Return the [X, Y] coordinate for the center point of the cell that contains the specified text.  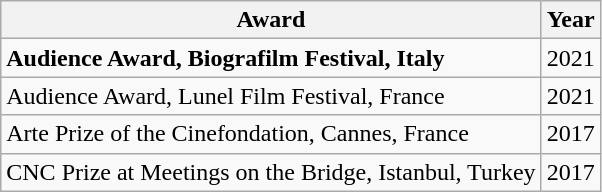
Audience Award, Lunel Film Festival, France [271, 96]
Award [271, 20]
Audience Award, Biografilm Festival, Italy [271, 58]
Year [570, 20]
Arte Prize of the Cinefondation, Cannes, France [271, 134]
CNC Prize at Meetings on the Bridge, Istanbul, Turkey [271, 172]
